Return the (X, Y) coordinate for the center point of the cell that contains the specified text.  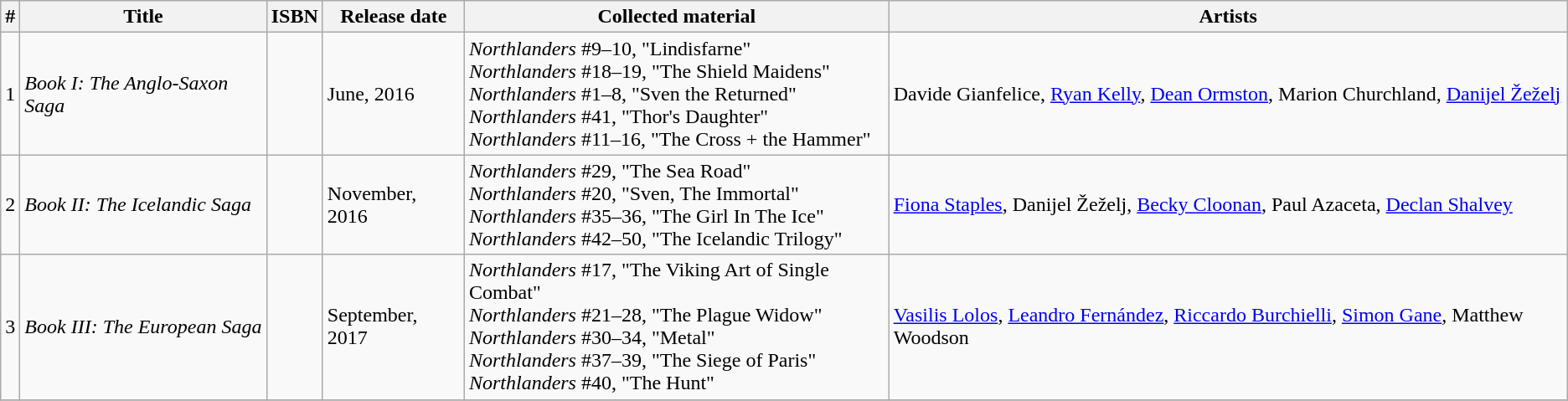
Vasilis Lolos, Leandro Fernández, Riccardo Burchielli, Simon Gane, Matthew Woodson (1228, 326)
2 (10, 204)
Davide Gianfelice, Ryan Kelly, Dean Ormston, Marion Churchland, Danijel Žeželj (1228, 94)
Book II: The Icelandic Saga (143, 204)
Collected material (677, 17)
Book I: The Anglo-Saxon Saga (143, 94)
# (10, 17)
Book III: The European Saga (143, 326)
Title (143, 17)
ISBN (295, 17)
3 (10, 326)
Artists (1228, 17)
1 (10, 94)
November, 2016 (394, 204)
June, 2016 (394, 94)
Release date (394, 17)
Fiona Staples, Danijel Žeželj, Becky Cloonan, Paul Azaceta, Declan Shalvey (1228, 204)
September, 2017 (394, 326)
